Output the [X, Y] coordinate of the center of the cell containing the given text.  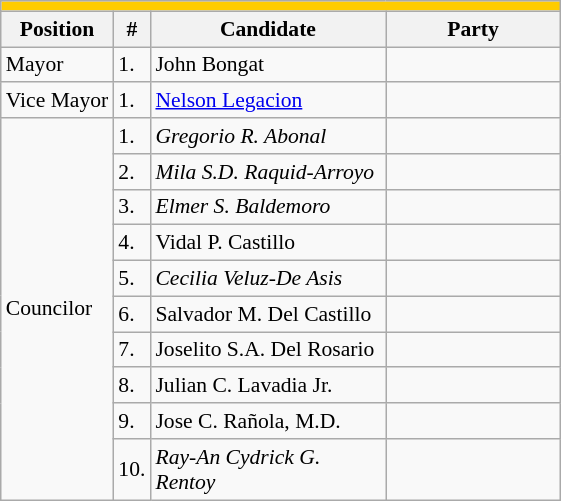
9. [132, 421]
2. [132, 172]
Position [58, 29]
Councilor [58, 309]
Vidal P. Castillo [268, 243]
Gregorio R. Abonal [268, 136]
6. [132, 314]
Julian C. Lavadia Jr. [268, 386]
4. [132, 243]
5. [132, 279]
Cecilia Veluz-De Asis [268, 279]
Salvador M. Del Castillo [268, 314]
Mila S.D. Raquid-Arroyo [268, 172]
Party [474, 29]
Joselito S.A. Del Rosario [268, 350]
Jose C. Rañola, M.D. [268, 421]
7. [132, 350]
3. [132, 207]
Nelson Legacion [268, 101]
10. [132, 470]
Ray-An Cydrick G. Rentoy [268, 470]
John Bongat [268, 65]
# [132, 29]
Elmer S. Baldemoro [268, 207]
Candidate [268, 29]
Mayor [58, 65]
8. [132, 386]
Vice Mayor [58, 101]
